Output the (x, y) coordinate of the center of the cell containing the given text.  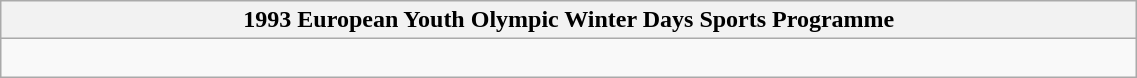
1993 European Youth Olympic Winter Days Sports Programme (569, 20)
